Identify which cell holds the provided text, then report its [X, Y] central coordinate. 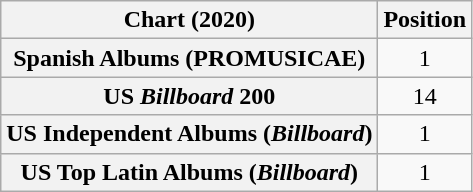
Chart (2020) [190, 20]
14 [425, 96]
Position [425, 20]
US Independent Albums (Billboard) [190, 134]
US Billboard 200 [190, 96]
Spanish Albums (PROMUSICAE) [190, 58]
US Top Latin Albums (Billboard) [190, 172]
